Search for the cell housing the specified text and yield its (x, y) center coordinate. 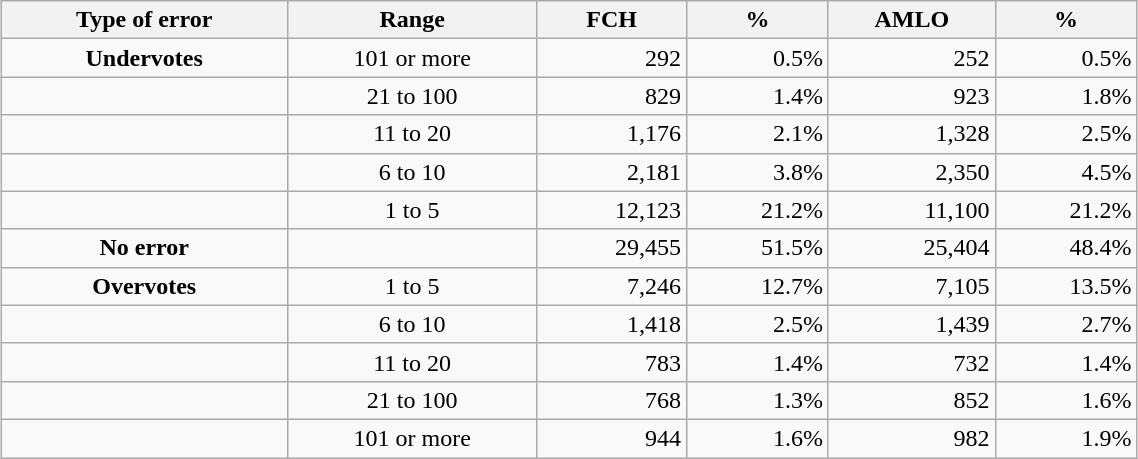
1,439 (912, 324)
2.7% (1066, 324)
982 (912, 438)
Undervotes (144, 58)
FCH (612, 20)
1.9% (1066, 438)
13.5% (1066, 286)
Overvotes (144, 286)
1,418 (612, 324)
12.7% (758, 286)
48.4% (1066, 248)
852 (912, 400)
51.5% (758, 248)
Range (412, 20)
2.1% (758, 134)
11,100 (912, 210)
1,176 (612, 134)
292 (612, 58)
12,123 (612, 210)
252 (912, 58)
1.3% (758, 400)
3.8% (758, 172)
1.8% (1066, 96)
No error (144, 248)
783 (612, 362)
4.5% (1066, 172)
2,350 (912, 172)
1,328 (912, 134)
Type of error (144, 20)
29,455 (612, 248)
923 (912, 96)
7,246 (612, 286)
7,105 (912, 286)
732 (912, 362)
944 (612, 438)
829 (612, 96)
768 (612, 400)
25,404 (912, 248)
AMLO (912, 20)
2,181 (612, 172)
